Search for the cell housing the specified text and yield its (x, y) center coordinate. 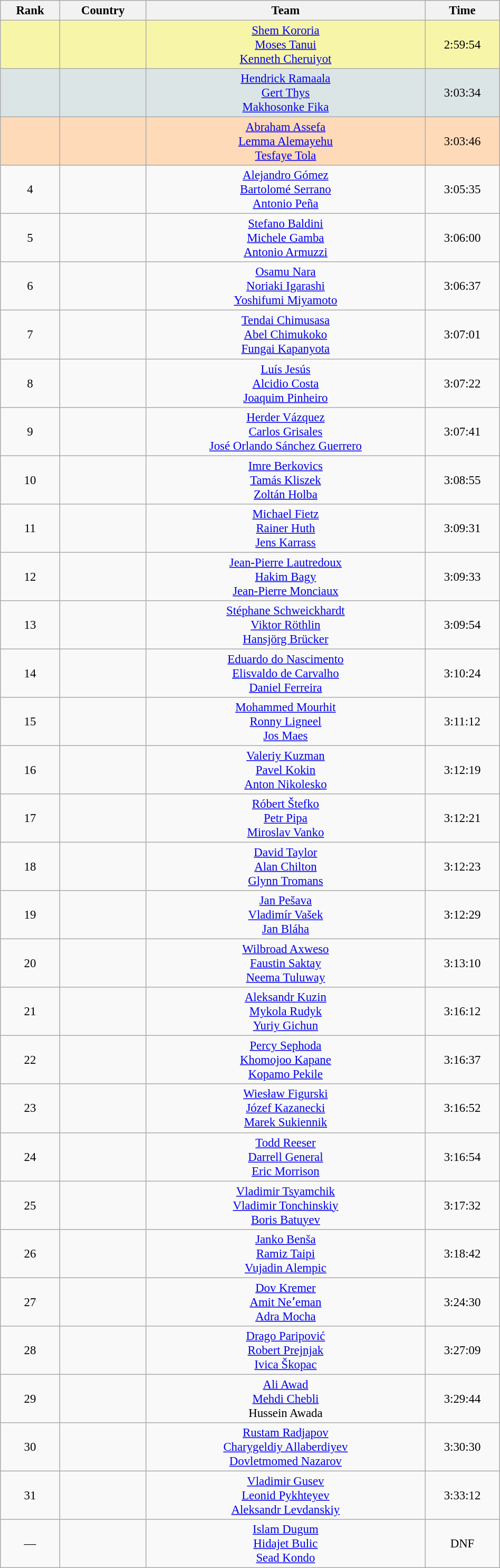
Todd ReeserDarrell GeneralEric Morrison (286, 1157)
Aleksandr KuzinMykola RudykYuriy Gichun (286, 1012)
3:18:42 (463, 1253)
Hendrick RamaalaGert ThysMakhosonke Fika (286, 93)
Percy SephodaKhomojoo KapaneKopamo Pekile (286, 1060)
28 (31, 1350)
Time (463, 11)
26 (31, 1253)
19 (31, 915)
Drago ParipovićRobert PrejnjakIvica Škopac (286, 1350)
Tendai ChimusasaAbel ChimukokoFungai Kapanyota (286, 335)
Wilbroad AxwesoFaustin SaktayNeema Tuluway (286, 964)
Valeriy KuzmanPavel KokinAnton Nikolesko (286, 770)
3:05:35 (463, 190)
3:24:30 (463, 1302)
Herder VázquezCarlos GrisalesJosé Orlando Sánchez Guerrero (286, 431)
3:03:46 (463, 141)
Stéphane SchweickhardtViktor RöthlinHansjörg Brücker (286, 625)
12 (31, 577)
13 (31, 625)
3:06:37 (463, 286)
Mohammed MourhitRonny LigneelJos Maes (286, 722)
3:07:01 (463, 335)
Vladimir TsyamchikVladimir TonchinskiyBoris Batuyev (286, 1205)
3:13:10 (463, 964)
3:09:54 (463, 625)
9 (31, 431)
Jean-Pierre LautredouxHakim BagyJean-Pierre Monciaux (286, 577)
David TaylorAlan ChiltonGlynn Tromans (286, 867)
3:10:24 (463, 673)
Wiesław FigurskiJózef KazaneckiMarek Sukiennik (286, 1109)
25 (31, 1205)
Country (103, 11)
3:08:55 (463, 480)
Eduardo do NascimentoElisvaldo de CarvalhoDaniel Ferreira (286, 673)
8 (31, 383)
15 (31, 722)
4 (31, 190)
31 (31, 1495)
11 (31, 528)
Alejandro GómezBartolomé SerranoAntonio Peña (286, 190)
23 (31, 1109)
3:03:34 (463, 93)
5 (31, 238)
Team (286, 11)
3:29:44 (463, 1399)
3:12:29 (463, 915)
Rank (31, 11)
Imre BerkovicsTamás KliszekZoltán Holba (286, 480)
29 (31, 1399)
22 (31, 1060)
Vladimir GusevLeonid PykhteyevAleksandr Levdanskiy (286, 1495)
14 (31, 673)
Michael FietzRainer HuthJens Karrass (286, 528)
Stefano BaldiniMichele GambaAntonio Armuzzi (286, 238)
Osamu NaraNoriaki IgarashiYoshifumi Miyamoto (286, 286)
3:09:33 (463, 577)
3:16:12 (463, 1012)
2:59:54 (463, 45)
3:16:52 (463, 1109)
17 (31, 818)
18 (31, 867)
3:09:31 (463, 528)
3:12:21 (463, 818)
3:06:00 (463, 238)
DNF (463, 1544)
3:16:54 (463, 1157)
7 (31, 335)
24 (31, 1157)
30 (31, 1447)
3:07:22 (463, 383)
21 (31, 1012)
Róbert ŠtefkoPetr PipaMiroslav Vanko (286, 818)
Dov KremerAmit NeʼemanAdra Mocha (286, 1302)
Islam DugumHidajet BulicSead Kondo (286, 1544)
3:12:19 (463, 770)
10 (31, 480)
— (31, 1544)
3:17:32 (463, 1205)
Luís JesúsAlcidio CostaJoaquim Pinheiro (286, 383)
Shem KororiaMoses TanuiKenneth Cheruiyot (286, 45)
27 (31, 1302)
3:07:41 (463, 431)
Janko BenšaRamiz TaipiVujadin Alempic (286, 1253)
3:16:37 (463, 1060)
Rustam RadjapovCharygeldiy AllaberdiyevDovletmomed Nazarov (286, 1447)
Abraham AssefaLemma AlemayehuTesfaye Tola (286, 141)
3:33:12 (463, 1495)
3:27:09 (463, 1350)
16 (31, 770)
3:12:23 (463, 867)
Jan PešavaVladimír VašekJan Bláha (286, 915)
3:30:30 (463, 1447)
6 (31, 286)
Ali AwadMehdi ChebliHussein Awada (286, 1399)
20 (31, 964)
3:11:12 (463, 722)
